Locate the cell with the specified text and output its [X, Y] center coordinate. 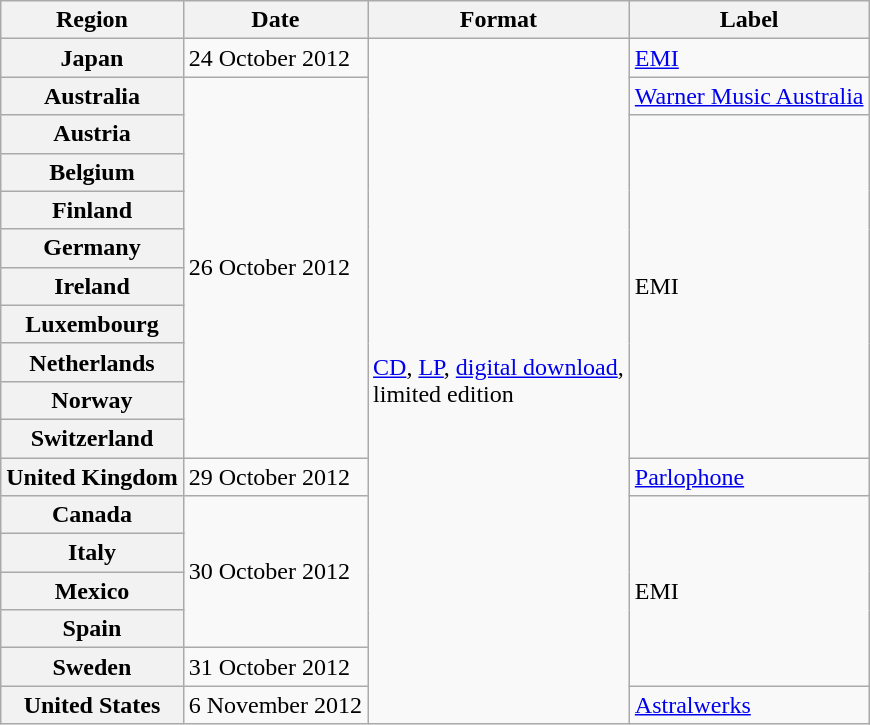
Spain [92, 629]
Switzerland [92, 438]
29 October 2012 [275, 477]
United States [92, 705]
Netherlands [92, 362]
Label [749, 20]
31 October 2012 [275, 667]
United Kingdom [92, 477]
Warner Music Australia [749, 96]
CD, LP, digital download,limited edition [499, 382]
Finland [92, 210]
Astralwerks [749, 705]
30 October 2012 [275, 572]
Mexico [92, 591]
6 November 2012 [275, 705]
Canada [92, 515]
Region [92, 20]
Japan [92, 58]
Norway [92, 400]
Format [499, 20]
Sweden [92, 667]
Date [275, 20]
Australia [92, 96]
Parlophone [749, 477]
Belgium [92, 172]
Luxembourg [92, 324]
26 October 2012 [275, 268]
Germany [92, 248]
Ireland [92, 286]
Austria [92, 134]
Italy [92, 553]
24 October 2012 [275, 58]
